Pinpoint the cell where the given text exists, returning its [x, y] midpoint coordinate. 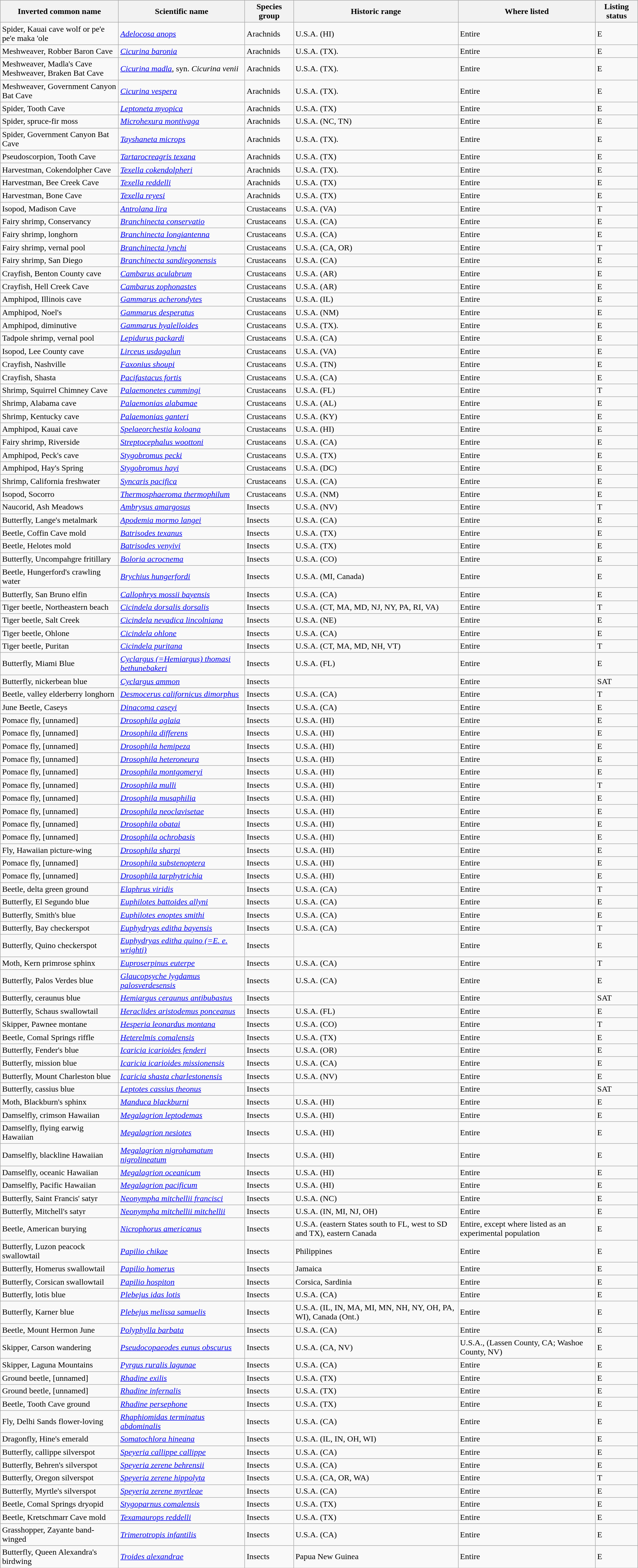
Cicindela ohlone [181, 633]
Texamaurops reddelli [181, 1517]
Spider, Kauai cave wolf or pe'e pe'e maka 'ole [59, 33]
Butterfly, Bay checkerspot [59, 928]
Branchinecta conservatio [181, 222]
Drosophila mulli [181, 785]
Philippines [376, 1251]
Branchinecta sandiegonensis [181, 261]
Butterfly, Behren's silverspot [59, 1465]
Butterfly, San Bruno elfin [59, 594]
U.S.A. (DC) [376, 468]
Troides alexandrae [181, 1556]
Plebejus idas lotis [181, 1295]
Shrimp, Squirrel Chimney Cave [59, 390]
U.S.A. (CT, MA, MD, NH, VT) [376, 646]
Papua New Guinea [376, 1556]
Papilio homerus [181, 1269]
Cyclargus (=Hemiargus) thomasi bethunebakeri [181, 664]
Beetle, Kretschmarr Cave mold [59, 1517]
Dinacoma caseyi [181, 707]
Butterfly, Uncompahgre fritillary [59, 559]
Thermosphaeroma thermophilum [181, 494]
Heraclides aristodemus ponceanus [181, 1011]
Batrisodes texanus [181, 533]
Butterfly, Mount Charleston blue [59, 1076]
Scientific name [181, 12]
Texella reddelli [181, 182]
Rhadine exilis [181, 1378]
Corsica, Sardinia [376, 1282]
Drosophila tarphytrichia [181, 876]
Icaricia icarioides fenderi [181, 1050]
U.S.A. (IN, MI, NJ, OH) [376, 1211]
Shrimp, Alabama cave [59, 403]
Icaricia shasta charlestonensis [181, 1076]
Isopod, Madison Cave [59, 208]
Stygobromus pecki [181, 455]
Beetle, Comal Springs riffle [59, 1037]
U.S.A. (CA, OR) [376, 248]
Hemiargus ceraunus antibubastus [181, 998]
Butterfly, ceraunus blue [59, 998]
Skipper, Carson wandering [59, 1348]
Euphydryas editha quino (=E. e. wrighti) [181, 945]
Euphilotes battoides allyni [181, 902]
Dragonfly, Hine's emerald [59, 1439]
Butterfly, callippe silverspot [59, 1452]
Hesperia leonardus montana [181, 1024]
Moth, Blackburn's sphinx [59, 1102]
Tayshaneta microps [181, 139]
Drosophila ochrobasis [181, 837]
Somatochlora hineana [181, 1439]
Gammarus desperatus [181, 312]
Palaemonetes cummingi [181, 390]
Tiger beetle, Salt Creek [59, 620]
Cicindela puritana [181, 646]
Stygoparnus comalensis [181, 1504]
Trimerotropis infantilis [181, 1535]
Adelocosa anops [181, 33]
Leptoneta myopica [181, 108]
Neonympha mitchellii francisci [181, 1198]
Speyeria zerene behrensii [181, 1465]
Butterfly, Corsican swallowtail [59, 1282]
Amphipod, diminutive [59, 325]
Drosophila aglaia [181, 720]
Fairy shrimp, Riverside [59, 442]
Beetle, delta green ground [59, 889]
Stygobromus hayi [181, 468]
Manduca blackburni [181, 1102]
Spider, Tooth Cave [59, 108]
Beetle, Hungerford's crawling water [59, 576]
Butterfly, Mitchell's satyr [59, 1211]
Cicurina madla, syn. Cicurina venii [181, 69]
Cyclargus ammon [181, 681]
U.S.A. (TN) [376, 364]
Cicurina vespera [181, 91]
Butterfly, Luzon peacock swallowtail [59, 1251]
Butterfly, Quino checkerspot [59, 945]
Harvestman, Bone Cave [59, 195]
Grasshopper, Zayante band-winged [59, 1535]
Shrimp, Kentucky cave [59, 416]
Neonympha mitchellii mitchellii [181, 1211]
Branchinecta longiantenna [181, 235]
Streptocephalus woottoni [181, 442]
Damselfly, oceanic Hawaiian [59, 1172]
Rhadine persephone [181, 1404]
U.S.A. (OR) [376, 1050]
Butterfly, El Segundo blue [59, 902]
Palaemonias ganteri [181, 416]
Megalagrion nesiotes [181, 1133]
Amphipod, Noel's [59, 312]
Nicrophorus americanus [181, 1229]
Butterfly, cassius blue [59, 1089]
Butterfly, Saint Francis' satyr [59, 1198]
Gammarus acherondytes [181, 299]
Megalagrion leptodemas [181, 1115]
Ambrysus amargosus [181, 507]
Cicurina baronia [181, 51]
Elaphrus viridis [181, 889]
Harvestman, Cokendolpher Cave [59, 169]
Lirceus usdagalun [181, 351]
Amphipod, Kauai cave [59, 429]
Speyeria zerene hippolyta [181, 1478]
Drosophila hemipeza [181, 746]
Cicindela dorsalis dorsalis [181, 607]
Meshweaver, Government Canyon Bat Cave [59, 91]
Tartarocreagris texana [181, 157]
Cambarus aculabrum [181, 273]
Cambarus zophonastes [181, 286]
Meshweaver, Madla's CaveMeshweaver, Braken Bat Cave [59, 69]
Antrolana lira [181, 208]
Pseudoscorpion, Tooth Cave [59, 157]
Isopod, Lee County cave [59, 351]
Shrimp, California freshwater [59, 481]
Pacifastacus fortis [181, 377]
Drosophila montgomeryi [181, 772]
Spider, spruce-fir moss [59, 121]
Where listed [527, 12]
U.S.A. (CT, MA, MD, NJ, NY, PA, RI, VA) [376, 607]
Spelaeorchestia koloana [181, 429]
Texella cokendolpheri [181, 169]
Callophrys mossii bayensis [181, 594]
Skipper, Pawnee montane [59, 1024]
Drosophila musaphilia [181, 798]
Boloria acrocnema [181, 559]
Beetle, Tooth Cave ground [59, 1404]
Batrisodes venyivi [181, 546]
Butterfly, Smith's blue [59, 915]
Amphipod, Hay's Spring [59, 468]
Historic range [376, 12]
Megalagrion nigrohamatum nigrolineatum [181, 1155]
Damselfly, Pacific Hawaiian [59, 1185]
Beetle, Helotes mold [59, 546]
Glaucopsyche lygdamus palosverdesensis [181, 981]
U.S.A. (AL) [376, 403]
U.S.A. (IL) [376, 299]
Syncaris pacifica [181, 481]
Fairy shrimp, San Diego [59, 261]
Cicindela nevadica lincolniana [181, 620]
Pyrgus ruralis lagunae [181, 1365]
Euphydryas editha bayensis [181, 928]
Butterfly, Palos Verdes blue [59, 981]
Apodemia mormo langei [181, 520]
Branchinecta lynchi [181, 248]
Species group [269, 12]
Megalagrion pacificum [181, 1185]
Drosophila heteroneura [181, 759]
Lepidurus packardi [181, 338]
Butterfly, Oregon silverspot [59, 1478]
Palaemonias alabamae [181, 403]
Damselfly, blackline Hawaiian [59, 1155]
Brychius hungerfordi [181, 576]
Butterfly, Karner blue [59, 1312]
Icaricia icarioides missionensis [181, 1063]
Jamaica [376, 1269]
U.S.A. (CA, NV) [376, 1348]
Papilio chikae [181, 1251]
Texella reyesi [181, 195]
Isopod, Socorro [59, 494]
Butterfly, Miami Blue [59, 664]
Butterfly, Queen Alexandra's birdwing [59, 1556]
Plebejus melissa samuelis [181, 1312]
Beetle, Mount Hermon June [59, 1330]
Fairy shrimp, Conservancy [59, 222]
Crayfish, Benton County cave [59, 273]
Butterfly, mission blue [59, 1063]
Tadpole shrimp, vernal pool [59, 338]
Fairy shrimp, longhorn [59, 235]
Euphilotes enoptes smithi [181, 915]
Listing status [617, 12]
Leptotes cassius theonus [181, 1089]
Tiger beetle, Northeastern beach [59, 607]
U.S.A. (KY) [376, 416]
Crayfish, Nashville [59, 364]
Faxonius shoupi [181, 364]
U.S.A. (CA, OR, WA) [376, 1478]
Moth, Kern primrose sphinx [59, 963]
U.S.A. (IL, IN, MA, MI, MN, NH, NY, OH, PA, WI), Canada (Ont.) [376, 1312]
Rhadine infernalis [181, 1391]
U.S.A. (eastern States south to FL, west to SD and TX), eastern Canada [376, 1229]
Crayfish, Hell Creek Cave [59, 286]
Butterfly, lotis blue [59, 1295]
Pseudocopaeodes eunus obscurus [181, 1348]
U.S.A. (NC) [376, 1198]
Entire, except where listed as an experimental population [527, 1229]
Papilio hospiton [181, 1282]
Polyphylla barbata [181, 1330]
Drosophila obatai [181, 824]
Megalagrion oceanicum [181, 1172]
Meshweaver, Robber Baron Cave [59, 51]
U.S.A. (MI, Canada) [376, 576]
Fly, Hawaiian picture-wing [59, 850]
Damselfly, crimson Hawaiian [59, 1115]
Drosophila differens [181, 733]
Inverted common name [59, 12]
Beetle, valley elderberry longhorn [59, 694]
Butterfly, Schaus swallowtail [59, 1011]
Amphipod, Peck's cave [59, 455]
U.S.A. (IL, IN, OH, WI) [376, 1439]
Amphipod, Illinois cave [59, 299]
Butterfly, Lange's metalmark [59, 520]
Tiger beetle, Ohlone [59, 633]
Microhexura montivaga [181, 121]
Spider, Government Canyon Bat Cave [59, 139]
Drosophila sharpi [181, 850]
Naucorid, Ash Meadows [59, 507]
Gammarus hyalelloides [181, 325]
Butterfly, Fender's blue [59, 1050]
Fairy shrimp, vernal pool [59, 248]
U.S.A. (NC, TN) [376, 121]
Damselfly, flying earwig Hawaiian [59, 1133]
Drosophila neoclavisetae [181, 811]
Tiger beetle, Puritan [59, 646]
U.S.A., (Lassen County, CA; Washoe County, NV) [527, 1348]
Beetle, American burying [59, 1229]
Heterelmis comalensis [181, 1037]
U.S.A. (NE) [376, 620]
Euproserpinus euterpe [181, 963]
Drosophila substenoptera [181, 863]
Speyeria callippe callippe [181, 1452]
Rhaphiomidas terminatus abdominalis [181, 1421]
Desmocerus californicus dimorphus [181, 694]
Crayfish, Shasta [59, 377]
June Beetle, Caseys [59, 707]
Butterfly, Myrtle's silverspot [59, 1491]
Butterfly, Homerus swallowtail [59, 1269]
Skipper, Laguna Mountains [59, 1365]
Fly, Delhi Sands flower-loving [59, 1421]
Beetle, Coffin Cave mold [59, 533]
Beetle, Comal Springs dryopid [59, 1504]
Harvestman, Bee Creek Cave [59, 182]
Butterfly, nickerbean blue [59, 681]
Speyeria zerene myrtleae [181, 1491]
